Provide the [x, y] coordinate of the cell's center where the given text is located.  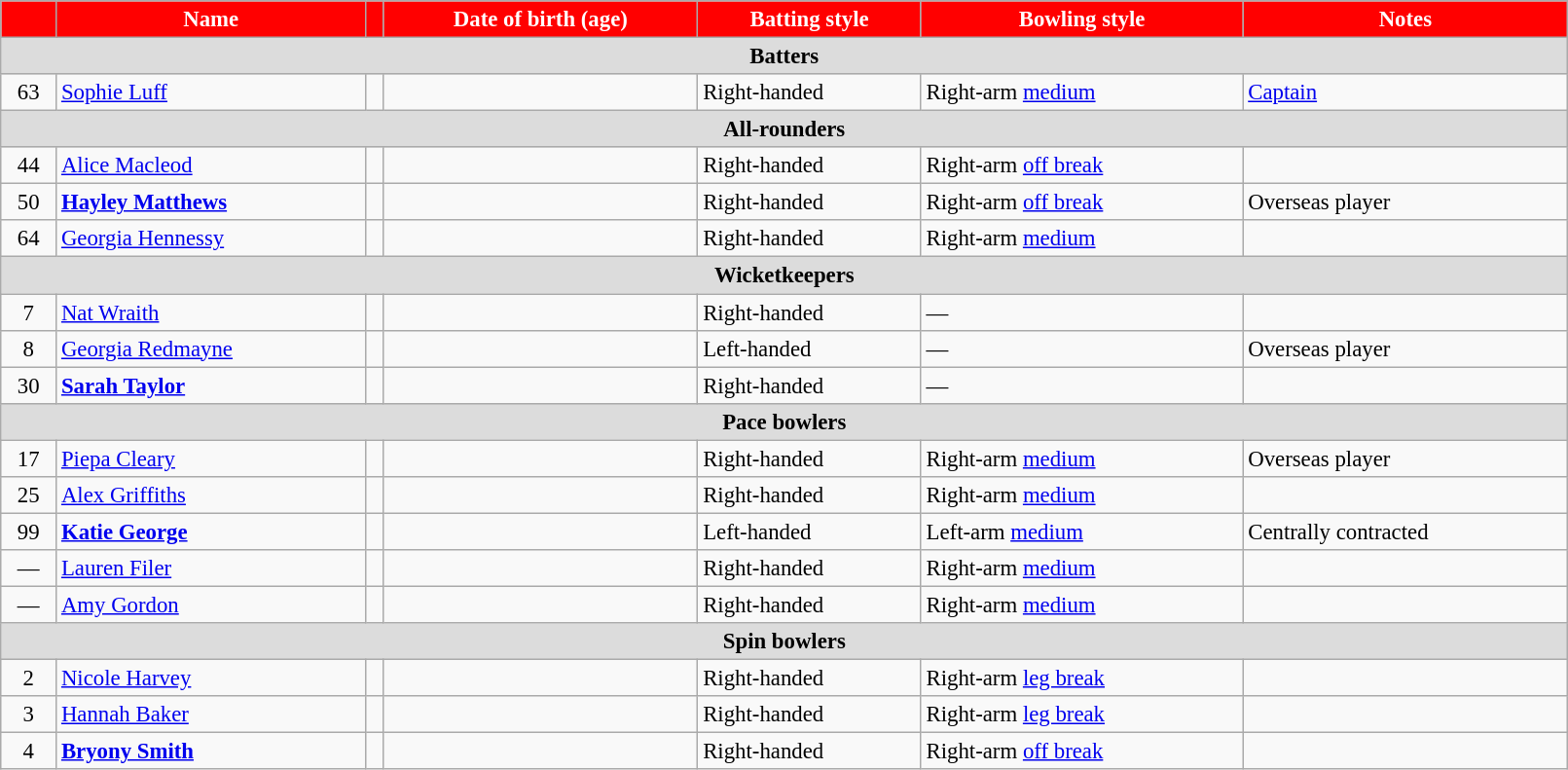
Date of birth (age) [541, 19]
Alice Macleod [211, 165]
25 [29, 495]
Alex Griffiths [211, 495]
30 [29, 385]
Wicketkeepers [784, 275]
Sophie Luff [211, 92]
Captain [1405, 92]
17 [29, 458]
Left-arm medium [1082, 532]
50 [29, 202]
3 [29, 715]
Hannah Baker [211, 715]
64 [29, 238]
Sarah Taylor [211, 385]
Katie George [211, 532]
Batting style [810, 19]
63 [29, 92]
Lauren Filer [211, 568]
2 [29, 678]
Name [211, 19]
Centrally contracted [1405, 532]
Amy Gordon [211, 605]
Nicole Harvey [211, 678]
8 [29, 348]
Batters [784, 56]
44 [29, 165]
Notes [1405, 19]
Bryony Smith [211, 752]
7 [29, 312]
Bowling style [1082, 19]
All-rounders [784, 129]
Georgia Hennessy [211, 238]
Hayley Matthews [211, 202]
Piepa Cleary [211, 458]
Spin bowlers [784, 642]
99 [29, 532]
Nat Wraith [211, 312]
Pace bowlers [784, 422]
4 [29, 752]
Georgia Redmayne [211, 348]
